Determine the (X, Y) coordinate at the center of the cell enclosing the given text.  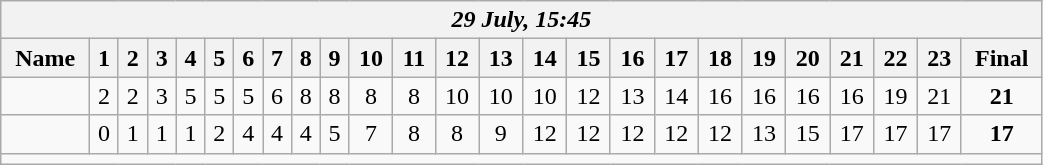
Name (46, 58)
29 July, 15:45 (522, 20)
23 (939, 58)
Final (1002, 58)
18 (720, 58)
11 (414, 58)
20 (808, 58)
0 (104, 134)
22 (896, 58)
